Find where the given text appears and provide that cell's center as [x, y] coordinate. 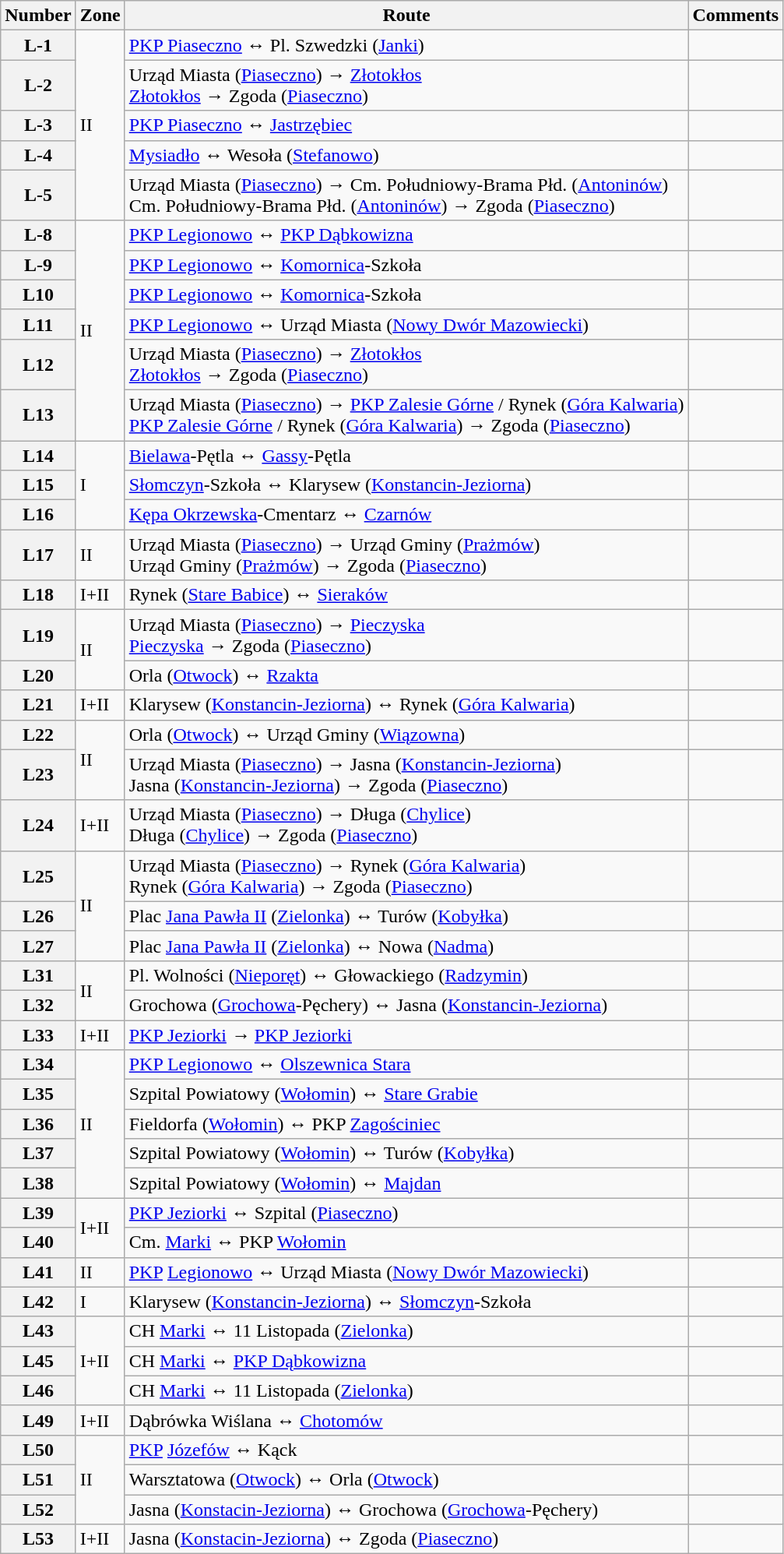
Szpital Powiatowy (Wołomin) ↔ Turów (Kobyłka) [406, 1154]
Rynek (Stare Babice) ↔ Sieraków [406, 595]
L-8 [38, 235]
L27 [38, 946]
L53 [38, 1539]
Urząd Miasta (Piaseczno) → Rynek (Góra Kalwaria)Rynek (Góra Kalwaria) → Zgoda (Piaseczno) [406, 876]
Urząd Miasta (Piaseczno) → PieczyskaPieczyska → Zgoda (Piaseczno) [406, 636]
L24 [38, 826]
L42 [38, 1302]
L25 [38, 876]
Urząd Miasta (Piaseczno) → Urząd Gminy (Prażmów)Urząd Gminy (Prażmów) → Zgoda (Piaseczno) [406, 555]
L11 [38, 324]
L51 [38, 1479]
L22 [38, 735]
CH Marki ↔ PKP Dąbkowizna [406, 1361]
L13 [38, 414]
L49 [38, 1420]
PKP Jeziorki → PKP Jeziorki [406, 1035]
Comments [736, 16]
PKP Jeziorki ↔ Szpital (Piaseczno) [406, 1213]
L-2 [38, 86]
PKP Piaseczno ↔ Pl. Szwedzki (Janki) [406, 45]
Warsztatowa (Otwock) ↔ Orla (Otwock) [406, 1479]
Dąbrówka Wiślana ↔ Chotomów [406, 1420]
Fieldorfa (Wołomin) ↔ PKP Zagościniec [406, 1124]
L34 [38, 1065]
L39 [38, 1213]
Klarysew (Konstancin-Jeziorna) ↔ Rynek (Góra Kalwaria) [406, 705]
Orla (Otwock) ↔ Urząd Gminy (Wiązowna) [406, 735]
Urząd Miasta (Piaseczno) → Jasna (Konstancin-Jeziorna)Jasna (Konstancin-Jeziorna) → Zgoda (Piaseczno) [406, 774]
Jasna (Konstacin-Jeziorna) ↔ Grochowa (Grochowa-Pęchery) [406, 1509]
L-5 [38, 195]
Grochowa (Grochowa-Pęchery) ↔ Jasna (Konstancin-Jeziorna) [406, 1005]
L-9 [38, 265]
L40 [38, 1242]
L32 [38, 1005]
L19 [38, 636]
Jasna (Konstacin-Jeziorna) ↔ Zgoda (Piaseczno) [406, 1539]
Bielawa-Pętla ↔ Gassy-Pętla [406, 456]
Mysiadło ↔ Wesoła (Stefanowo) [406, 155]
Zone [100, 16]
PKP Legionowo ↔ PKP Dąbkowizna [406, 235]
L10 [38, 294]
Orla (Otwock) ↔ Rzakta [406, 675]
L15 [38, 485]
Słomczyn-Szkoła ↔ Klarysew (Konstancin-Jeziorna) [406, 485]
L33 [38, 1035]
L35 [38, 1094]
PKP Legionowo ↔ Olszewnica Stara [406, 1065]
L18 [38, 595]
Szpital Powiatowy (Wołomin) ↔ Stare Grabie [406, 1094]
L14 [38, 456]
Route [406, 16]
Kępa Okrzewska-Cmentarz ↔ Czarnów [406, 515]
L-3 [38, 125]
L23 [38, 774]
Plac Jana Pawła II (Zielonka) ↔ Nowa (Nadma) [406, 946]
PKP Piaseczno ↔ Jastrzębiec [406, 125]
Szpital Powiatowy (Wołomin) ↔ Majdan [406, 1183]
L50 [38, 1450]
PKP Józefów ↔ Kąck [406, 1450]
L45 [38, 1361]
L16 [38, 515]
L-4 [38, 155]
Urząd Miasta (Piaseczno) → Cm. Południowy-Brama Płd. (Antoninów)Cm. Południowy-Brama Płd. (Antoninów) → Zgoda (Piaseczno) [406, 195]
L12 [38, 365]
L26 [38, 916]
L46 [38, 1390]
L52 [38, 1509]
Pl. Wolności (Nieporęt) ↔ Głowackiego (Radzymin) [406, 975]
L21 [38, 705]
L-1 [38, 45]
Number [38, 16]
Plac Jana Pawła II (Zielonka) ↔ Turów (Kobyłka) [406, 916]
Urząd Miasta (Piaseczno) → PKP Zalesie Górne / Rynek (Góra Kalwaria)PKP Zalesie Górne / Rynek (Góra Kalwaria) → Zgoda (Piaseczno) [406, 414]
Urząd Miasta (Piaseczno) → Długa (Chylice)Długa (Chylice) → Zgoda (Piaseczno) [406, 826]
L17 [38, 555]
L37 [38, 1154]
L41 [38, 1272]
Cm. Marki ↔ PKP Wołomin [406, 1242]
Klarysew (Konstancin-Jeziorna) ↔ Słomczyn-Szkoła [406, 1302]
L20 [38, 675]
L43 [38, 1331]
L31 [38, 975]
L36 [38, 1124]
L38 [38, 1183]
